Search for the cell housing the specified text and yield its (x, y) center coordinate. 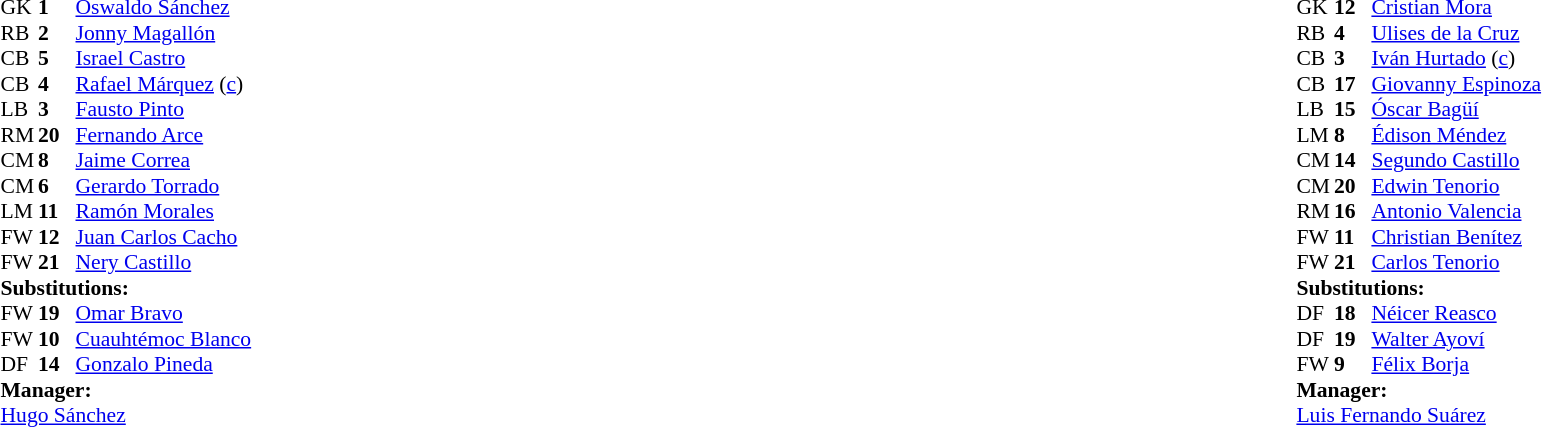
Gonzalo Pineda (164, 365)
Carlos Tenorio (1456, 263)
Jaime Correa (164, 161)
Néicer Reasco (1456, 313)
5 (57, 59)
Christian Benítez (1456, 237)
Édison Méndez (1456, 135)
Iván Hurtado (c) (1456, 59)
Fausto Pinto (164, 109)
Omar Bravo (164, 313)
12 (57, 237)
Israel Castro (164, 59)
Cuauhtémoc Blanco (164, 339)
16 (1353, 211)
Félix Borja (1456, 365)
Ramón Morales (164, 211)
Walter Ayoví (1456, 339)
18 (1353, 313)
Fernando Arce (164, 135)
Óscar Bagüí (1456, 109)
Nery Castillo (164, 263)
Antonio Valencia (1456, 211)
15 (1353, 109)
Rafael Márquez (c) (164, 84)
Segundo Castillo (1456, 161)
Giovanny Espinoza (1456, 84)
Ulises de la Cruz (1456, 33)
6 (57, 186)
Gerardo Torrado (164, 186)
Jonny Magallón (164, 33)
10 (57, 339)
Edwin Tenorio (1456, 186)
17 (1353, 84)
2 (57, 33)
9 (1353, 365)
Juan Carlos Cacho (164, 237)
